Capture the cell that displays the provided text and extract its [X, Y] central coordinate. 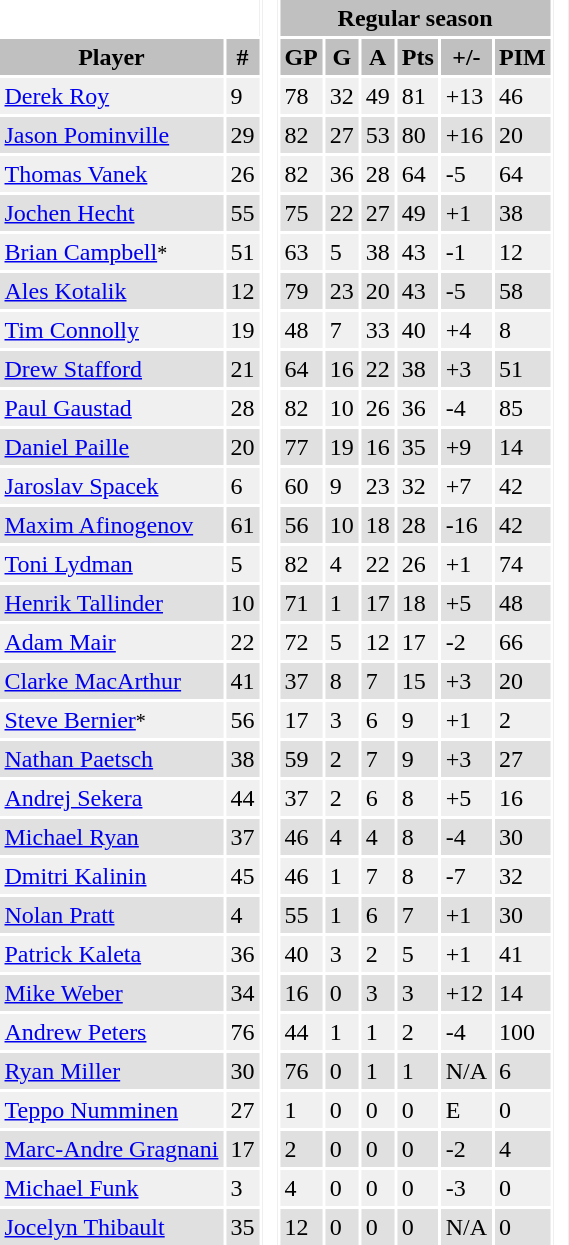
+16 [466, 135]
A [378, 57]
Jochen Hecht [112, 213]
Maxim Afinogenov [112, 525]
Nathan Paetsch [112, 759]
G [342, 57]
-3 [466, 1188]
75 [301, 213]
21 [242, 369]
Steve Bernier* [112, 720]
Drew Stafford [112, 369]
-16 [466, 525]
Nolan Pratt [112, 915]
77 [301, 447]
GP [301, 57]
72 [301, 642]
Michael Funk [112, 1188]
Pts [418, 57]
45 [242, 876]
Tim Connolly [112, 330]
59 [301, 759]
74 [523, 564]
Jason Pominville [112, 135]
Paul Gaustad [112, 408]
Jaroslav Spacek [112, 486]
Dmitri Kalinin [112, 876]
Daniel Paille [112, 447]
Brian Campbell* [112, 252]
PIM [523, 57]
+9 [466, 447]
Henrik Tallinder [112, 603]
71 [301, 603]
Andrew Peters [112, 1032]
Derek Roy [112, 96]
29 [242, 135]
33 [378, 330]
Mike Weber [112, 993]
-7 [466, 876]
Thomas Vanek [112, 174]
100 [523, 1032]
63 [301, 252]
+4 [466, 330]
61 [242, 525]
85 [523, 408]
+/- [466, 57]
60 [301, 486]
79 [301, 291]
E [466, 1110]
Andrej Sekera [112, 798]
Clarke MacArthur [112, 681]
# [242, 57]
78 [301, 96]
34 [242, 993]
Teppo Numminen [112, 1110]
Marc-Andre Gragnani [112, 1149]
15 [418, 681]
66 [523, 642]
Michael Ryan [112, 837]
Patrick Kaleta [112, 954]
Player [112, 57]
Adam Mair [112, 642]
+12 [466, 993]
Jocelyn Thibault [112, 1227]
Ryan Miller [112, 1071]
58 [523, 291]
-1 [466, 252]
Regular season [415, 18]
Toni Lydman [112, 564]
53 [378, 135]
+7 [466, 486]
81 [418, 96]
Ales Kotalik [112, 291]
80 [418, 135]
+13 [466, 96]
